Determine the [x, y] coordinate at the center of the cell enclosing the given text.  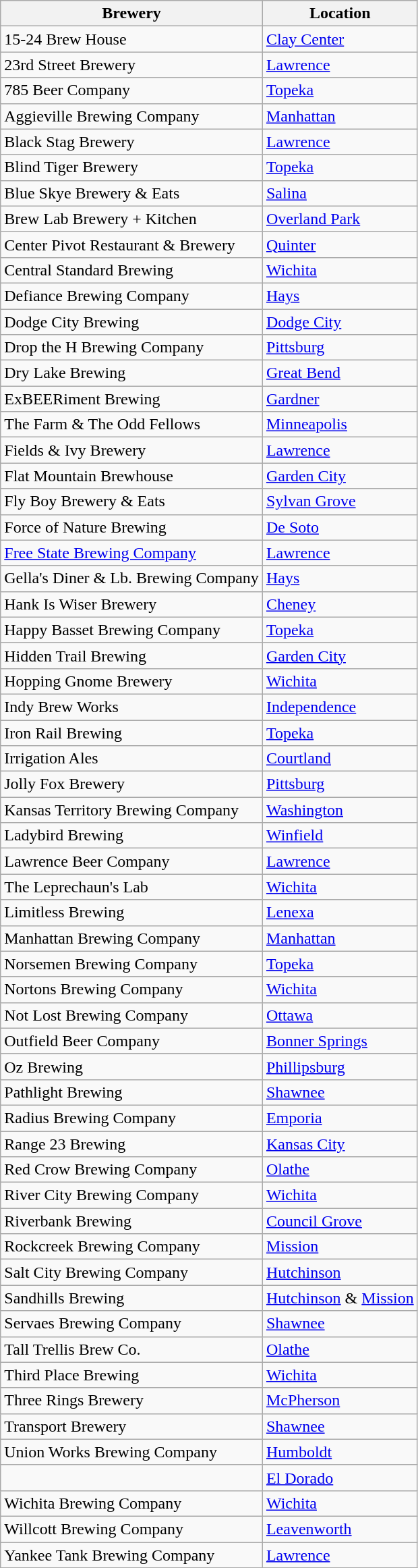
Washington [340, 810]
Iron Rail Brewing [132, 732]
Indy Brew Works [132, 707]
Aggieville Brewing Company [132, 116]
Ladybird Brewing [132, 836]
The Leprechaun's Lab [132, 887]
Lawrence Beer Company [132, 861]
Courtland [340, 759]
Overland Park [340, 219]
Cheney [340, 604]
Gella's Diner & Lb. Brewing Company [132, 578]
Sandhills Brewing [132, 1298]
Free State Brewing Company [132, 553]
Central Standard Brewing [132, 270]
ExBEERiment Brewing [132, 399]
Blind Tiger Brewery [132, 167]
Third Place Brewing [132, 1375]
Sylvan Grove [340, 502]
Salina [340, 193]
Dodge City [340, 322]
Clay Center [340, 39]
Riverbank Brewing [132, 1221]
23rd Street Brewery [132, 65]
Yankee Tank Brewing Company [132, 1555]
Radius Brewing Company [132, 1118]
Jolly Fox Brewery [132, 784]
Bonner Springs [340, 1041]
Red Crow Brewing Company [132, 1170]
Dodge City Brewing [132, 322]
River City Brewing Company [132, 1195]
Drop the H Brewing Company [132, 348]
Hidden Trail Brewing [132, 655]
Norsemen Brewing Company [132, 964]
El Dorado [340, 1478]
Minneapolis [340, 425]
Transport Brewery [132, 1426]
Pathlight Brewing [132, 1092]
Oz Brewing [132, 1066]
The Farm & The Odd Fellows [132, 425]
Humboldt [340, 1452]
Great Bend [340, 373]
Defiance Brewing Company [132, 296]
Fly Boy Brewery & Eats [132, 502]
Hutchinson [340, 1272]
McPherson [340, 1401]
Brewery [132, 13]
Limitless Brewing [132, 913]
Hopping Gnome Brewery [132, 681]
Not Lost Brewing Company [132, 1015]
Flat Mountain Brewhouse [132, 476]
Blue Skye Brewery & Eats [132, 193]
Kansas City [340, 1144]
785 Beer Company [132, 90]
Rockcreek Brewing Company [132, 1247]
Outfield Beer Company [132, 1041]
Willcott Brewing Company [132, 1529]
Quinter [340, 244]
15-24 Brew House [132, 39]
Manhattan Brewing Company [132, 938]
De Soto [340, 527]
Tall Trellis Brew Co. [132, 1349]
Wichita Brewing Company [132, 1503]
Mission [340, 1247]
Phillipsburg [340, 1066]
Servaes Brewing Company [132, 1324]
Kansas Territory Brewing Company [132, 810]
Irrigation Ales [132, 759]
Union Works Brewing Company [132, 1452]
Center Pivot Restaurant & Brewery [132, 244]
Lenexa [340, 913]
Happy Basset Brewing Company [132, 630]
Force of Nature Brewing [132, 527]
Council Grove [340, 1221]
Location [340, 13]
Black Stag Brewery [132, 142]
Independence [340, 707]
Hutchinson & Mission [340, 1298]
Leavenworth [340, 1529]
Hank Is Wiser Brewery [132, 604]
Salt City Brewing Company [132, 1272]
Ottawa [340, 1015]
Winfield [340, 836]
Gardner [340, 399]
Fields & Ivy Brewery [132, 450]
Range 23 Brewing [132, 1144]
Nortons Brewing Company [132, 990]
Dry Lake Brewing [132, 373]
Three Rings Brewery [132, 1401]
Brew Lab Brewery + Kitchen [132, 219]
Emporia [340, 1118]
